Extract the (X, Y) coordinate from the center of the cell holding the provided text.  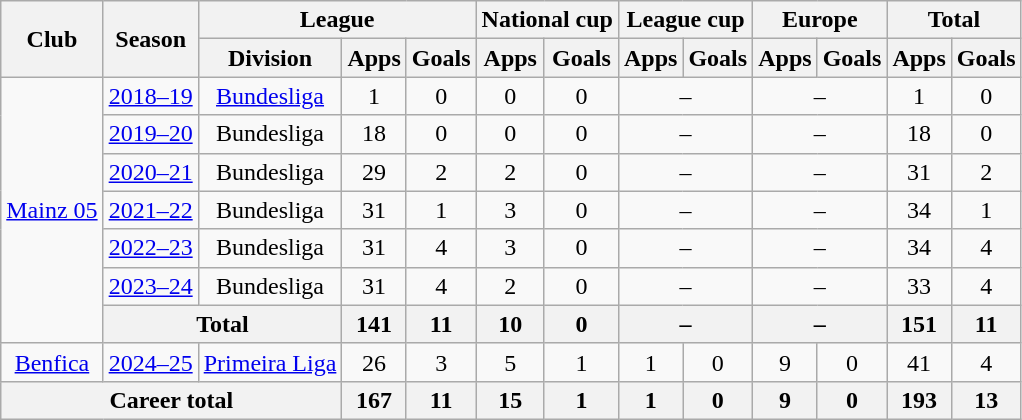
26 (374, 362)
2018–19 (150, 96)
167 (374, 400)
29 (374, 172)
Division (270, 58)
2023–24 (150, 286)
10 (510, 324)
2022–23 (150, 248)
League cup (685, 20)
Career total (172, 400)
League (337, 20)
Benfica (52, 362)
2020–21 (150, 172)
Club (52, 39)
41 (919, 362)
193 (919, 400)
15 (510, 400)
5 (510, 362)
Mainz 05 (52, 210)
National cup (547, 20)
Primeira Liga (270, 362)
Season (150, 39)
13 (986, 400)
2019–20 (150, 134)
151 (919, 324)
Europe (820, 20)
2021–22 (150, 210)
2024–25 (150, 362)
141 (374, 324)
33 (919, 286)
